Find where the given text appears and provide that cell's center as (x, y) coordinate. 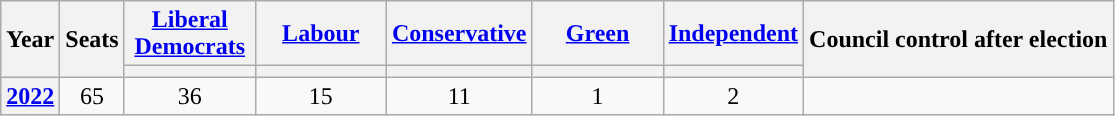
36 (190, 96)
Council control after election (958, 39)
Conservative (459, 34)
Green (598, 34)
2 (733, 96)
Independent (733, 34)
Year (30, 39)
15 (320, 96)
2022 (30, 96)
Labour (320, 34)
Seats (92, 39)
1 (598, 96)
11 (459, 96)
Liberal Democrats (190, 34)
65 (92, 96)
